For the text-containing cell, return its midpoint in (x, y) coordinate format. 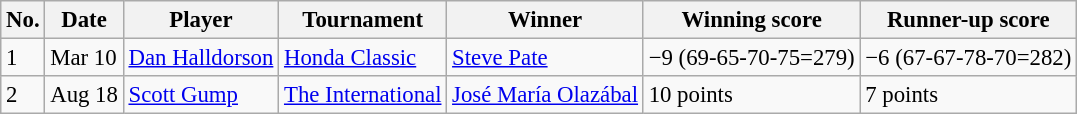
Honda Classic (363, 58)
The International (363, 95)
Winner (546, 20)
Winning score (752, 20)
Steve Pate (546, 58)
1 (23, 58)
Aug 18 (84, 95)
2 (23, 95)
10 points (752, 95)
Tournament (363, 20)
Dan Halldorson (200, 58)
Date (84, 20)
José María Olazábal (546, 95)
No. (23, 20)
7 points (968, 95)
−6 (67-67-78-70=282) (968, 58)
Mar 10 (84, 58)
Runner-up score (968, 20)
Player (200, 20)
Scott Gump (200, 95)
−9 (69-65-70-75=279) (752, 58)
